Provide the (X, Y) coordinate of the cell's center where the given text is located.  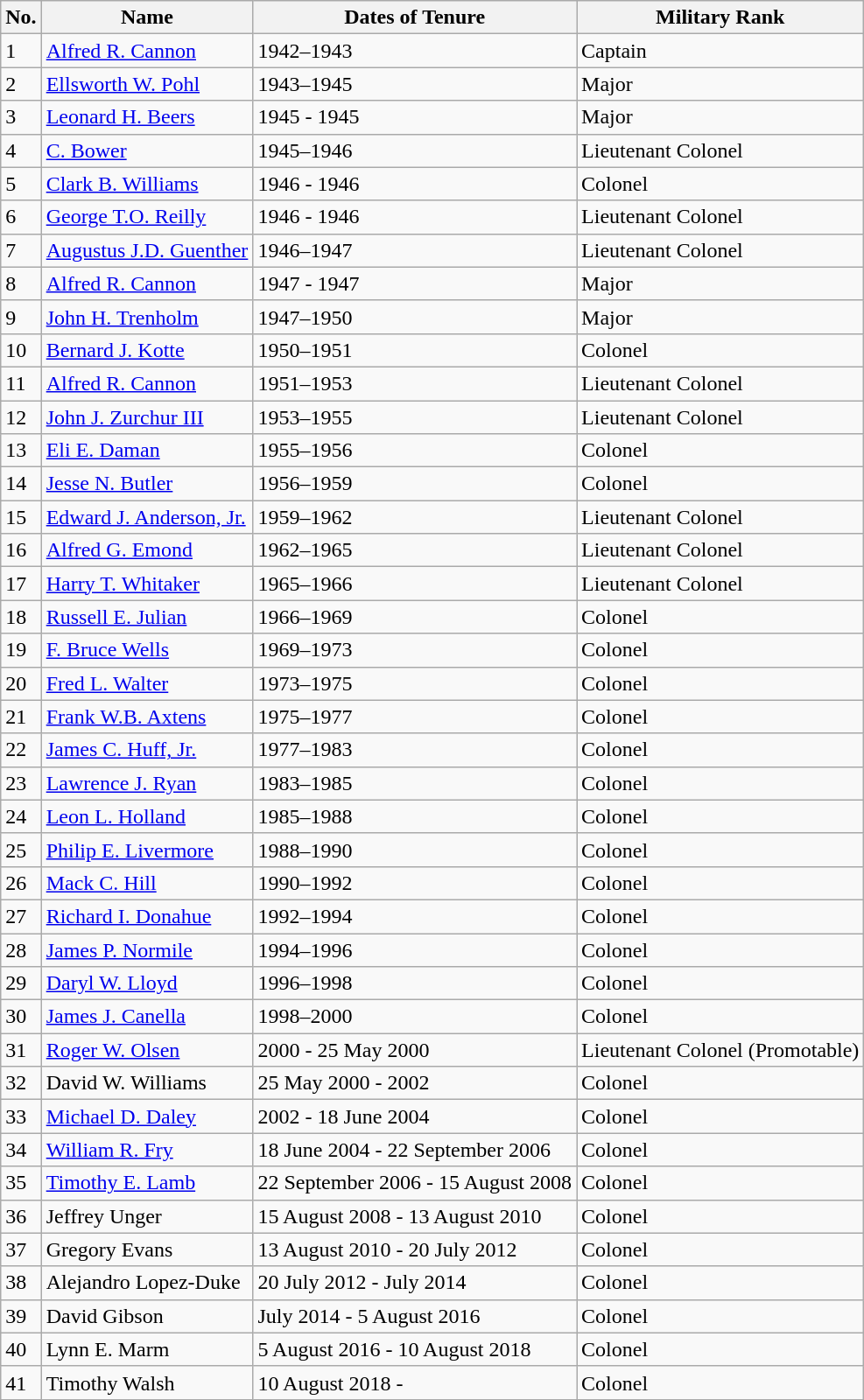
6 (21, 217)
15 (21, 517)
1975–1977 (415, 717)
Jesse N. Butler (147, 484)
9 (21, 317)
Bernard J. Kotte (147, 350)
C. Bower (147, 150)
Ellsworth W. Pohl (147, 84)
10 (21, 350)
1956–1959 (415, 484)
37 (21, 1249)
John H. Trenholm (147, 317)
20 (21, 683)
27 (21, 916)
Eli E. Daman (147, 451)
7 (21, 250)
David W. Williams (147, 1083)
13 (21, 451)
25 May 2000 - 2002 (415, 1083)
23 (21, 783)
1966–1969 (415, 617)
1973–1975 (415, 683)
33 (21, 1116)
Military Rank (720, 17)
Alejandro Lopez-Duke (147, 1283)
17 (21, 584)
Frank W.B. Axtens (147, 717)
32 (21, 1083)
1985–1988 (415, 816)
Mack C. Hill (147, 883)
4 (21, 150)
Philip E. Livermore (147, 850)
36 (21, 1216)
25 (21, 850)
Michael D. Daley (147, 1116)
8 (21, 283)
3 (21, 117)
22 September 2006 - 15 August 2008 (415, 1183)
July 2014 - 5 August 2016 (415, 1316)
William R. Fry (147, 1150)
Jeffrey Unger (147, 1216)
39 (21, 1316)
1943–1945 (415, 84)
1992–1994 (415, 916)
1962–1965 (415, 550)
James C. Huff, Jr. (147, 750)
10 August 2018 - (415, 1382)
1945–1946 (415, 150)
Captain (720, 51)
Lieutenant Colonel (Promotable) (720, 1050)
16 (21, 550)
Daryl W. Lloyd (147, 983)
Gregory Evans (147, 1249)
Clark B. Williams (147, 184)
Russell E. Julian (147, 617)
20 July 2012 - July 2014 (415, 1283)
No. (21, 17)
1977–1983 (415, 750)
David Gibson (147, 1316)
1947–1950 (415, 317)
1959–1962 (415, 517)
11 (21, 383)
18 June 2004 - 22 September 2006 (415, 1150)
1969–1973 (415, 650)
Dates of Tenure (415, 17)
29 (21, 983)
James P. Normile (147, 949)
Roger W. Olsen (147, 1050)
26 (21, 883)
James J. Canella (147, 1017)
1947 - 1947 (415, 283)
Lawrence J. Ryan (147, 783)
30 (21, 1017)
Name (147, 17)
12 (21, 417)
Augustus J.D. Guenther (147, 250)
George T.O. Reilly (147, 217)
13 August 2010 - 20 July 2012 (415, 1249)
35 (21, 1183)
Timothy Walsh (147, 1382)
1955–1956 (415, 451)
1945 - 1945 (415, 117)
Lynn E. Marm (147, 1349)
1998–2000 (415, 1017)
1983–1985 (415, 783)
34 (21, 1150)
1942–1943 (415, 51)
1996–1998 (415, 983)
38 (21, 1283)
Harry T. Whitaker (147, 584)
Alfred G. Emond (147, 550)
Leon L. Holland (147, 816)
1953–1955 (415, 417)
41 (21, 1382)
1951–1953 (415, 383)
18 (21, 617)
Leonard H. Beers (147, 117)
31 (21, 1050)
F. Bruce Wells (147, 650)
28 (21, 949)
2000 - 25 May 2000 (415, 1050)
1988–1990 (415, 850)
John J. Zurchur III (147, 417)
5 (21, 184)
1950–1951 (415, 350)
14 (21, 484)
15 August 2008 - 13 August 2010 (415, 1216)
1 (21, 51)
1946–1947 (415, 250)
1990–1992 (415, 883)
1994–1996 (415, 949)
Timothy E. Lamb (147, 1183)
Richard I. Donahue (147, 916)
Edward J. Anderson, Jr. (147, 517)
5 August 2016 - 10 August 2018 (415, 1349)
22 (21, 750)
21 (21, 717)
2 (21, 84)
24 (21, 816)
19 (21, 650)
1965–1966 (415, 584)
Fred L. Walter (147, 683)
40 (21, 1349)
2002 - 18 June 2004 (415, 1116)
